Identify which cell holds the provided text, then report its [X, Y] central coordinate. 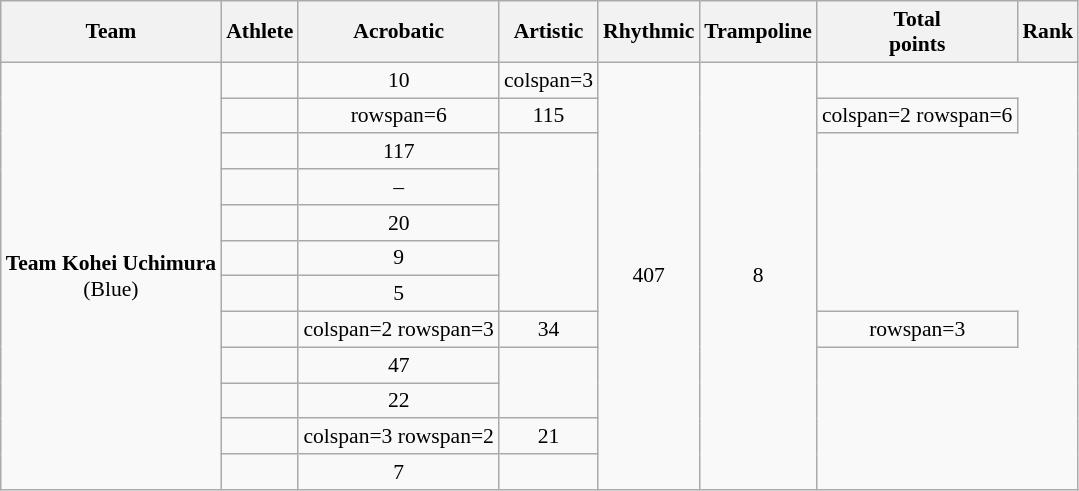
– [398, 187]
Rank [1048, 32]
Team Kohei Uchimura(Blue) [111, 276]
colspan=3 [548, 80]
22 [398, 401]
7 [398, 472]
rowspan=6 [398, 116]
21 [548, 437]
5 [398, 294]
117 [398, 152]
colspan=3 rowspan=2 [398, 437]
colspan=2 rowspan=6 [918, 116]
Artistic [548, 32]
Rhythmic [648, 32]
34 [548, 330]
8 [758, 276]
10 [398, 80]
Team [111, 32]
Totalpoints [918, 32]
115 [548, 116]
407 [648, 276]
20 [398, 223]
rowspan=3 [918, 330]
47 [398, 365]
Trampoline [758, 32]
9 [398, 258]
Athlete [260, 32]
colspan=2 rowspan=3 [398, 330]
Acrobatic [398, 32]
